Return the (X, Y) coordinate for the center point of the cell that contains the specified text.  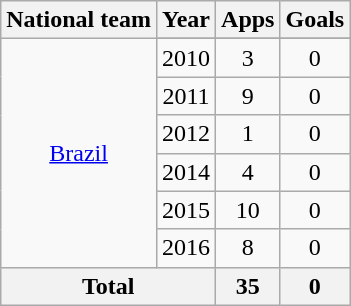
2011 (186, 96)
2014 (186, 172)
4 (248, 172)
Total (108, 286)
1 (248, 134)
3 (248, 58)
8 (248, 248)
Goals (315, 20)
Apps (248, 20)
2016 (186, 248)
35 (248, 286)
Year (186, 20)
2015 (186, 210)
2012 (186, 134)
2010 (186, 58)
Brazil (79, 153)
National team (79, 20)
10 (248, 210)
9 (248, 96)
